Provide the [x, y] coordinate of the cell's center where the given text is located.  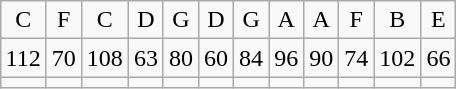
108 [104, 58]
B [398, 20]
102 [398, 58]
90 [322, 58]
63 [146, 58]
80 [180, 58]
66 [438, 58]
84 [252, 58]
96 [286, 58]
112 [23, 58]
60 [216, 58]
74 [356, 58]
70 [64, 58]
E [438, 20]
